Find where the given text appears and provide that cell's center as [x, y] coordinate. 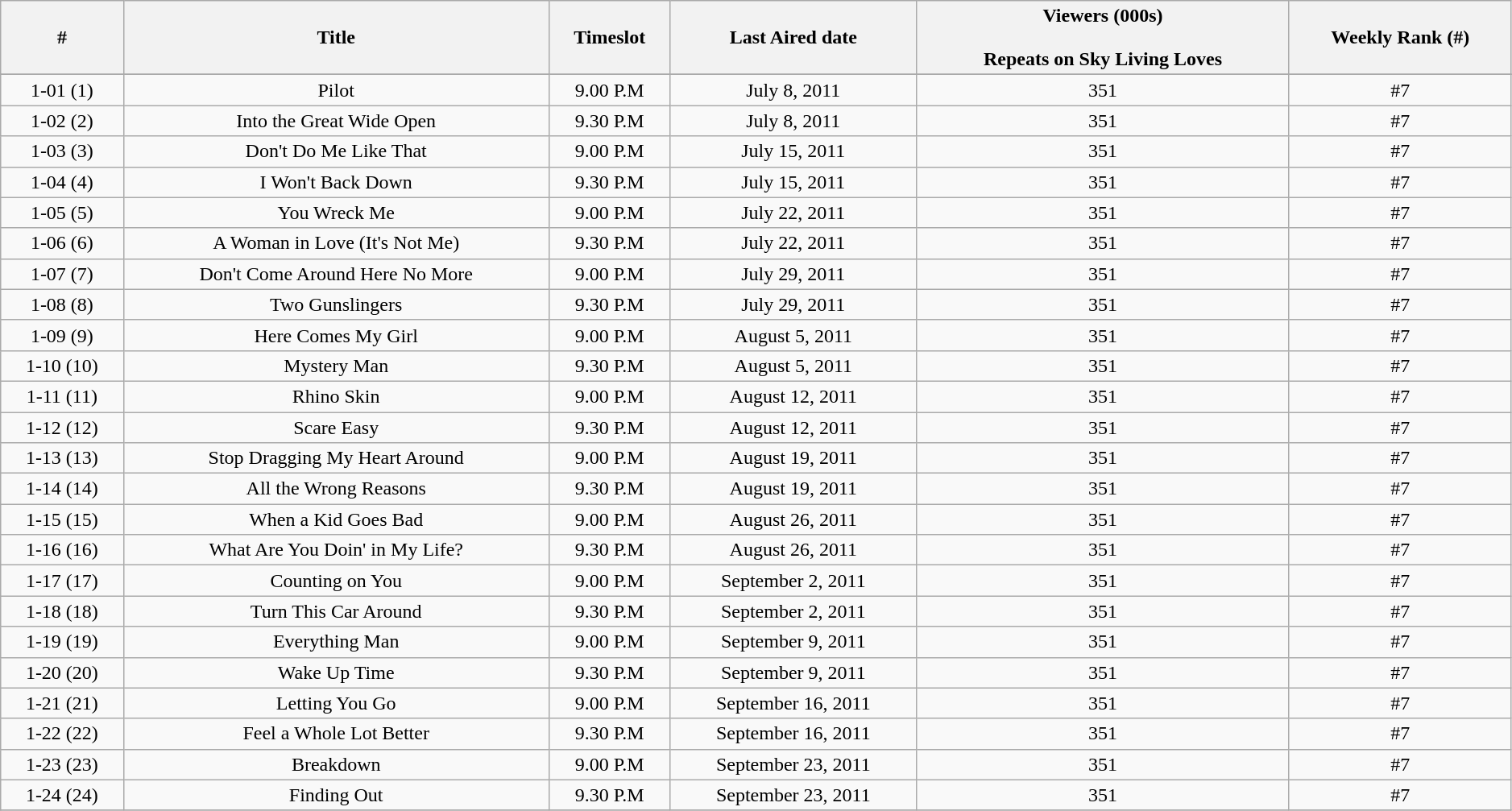
Stop Dragging My Heart Around [336, 458]
Mystery Man [336, 366]
Pilot [336, 90]
1-02 (2) [62, 121]
1-01 (1) [62, 90]
Viewers (000s)Repeats on Sky Living Loves [1104, 38]
Wake Up Time [336, 672]
1-06 (6) [62, 243]
A Woman in Love (It's Not Me) [336, 243]
1-22 (22) [62, 734]
1-07 (7) [62, 274]
What Are You Doin' in My Life? [336, 550]
1-15 (15) [62, 519]
Title [336, 38]
Don't Come Around Here No More [336, 274]
Counting on You [336, 581]
Two Gunslingers [336, 304]
Rhino Skin [336, 396]
When a Kid Goes Bad [336, 519]
1-08 (8) [62, 304]
Here Comes My Girl [336, 335]
1-21 (21) [62, 703]
Breakdown [336, 764]
1-10 (10) [62, 366]
I Won't Back Down [336, 182]
You Wreck Me [336, 213]
# [62, 38]
Scare Easy [336, 428]
1-03 (3) [62, 151]
1-09 (9) [62, 335]
1-19 (19) [62, 642]
Letting You Go [336, 703]
1-18 (18) [62, 611]
Timeslot [609, 38]
1-23 (23) [62, 764]
1-16 (16) [62, 550]
1-17 (17) [62, 581]
1-24 (24) [62, 795]
1-12 (12) [62, 428]
Turn This Car Around [336, 611]
1-14 (14) [62, 489]
All the Wrong Reasons [336, 489]
Don't Do Me Like That [336, 151]
1-04 (4) [62, 182]
1-11 (11) [62, 396]
Feel a Whole Lot Better [336, 734]
1-05 (5) [62, 213]
Into the Great Wide Open [336, 121]
1-20 (20) [62, 672]
1-13 (13) [62, 458]
Last Aired date [793, 38]
Weekly Rank (#) [1400, 38]
Everything Man [336, 642]
Finding Out [336, 795]
